Provide the [x, y] coordinate of the cell's center where the given text is located.  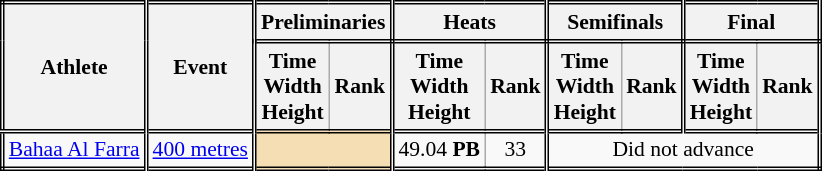
Final [751, 22]
400 metres [200, 150]
Preliminaries [322, 22]
Did not advance [683, 150]
Athlete [74, 67]
Heats [470, 22]
49.04 PB [438, 150]
Event [200, 67]
33 [516, 150]
Semifinals [615, 22]
Bahaa Al Farra [74, 150]
